Detect which cell encompasses the target text, then output its [x, y] center coordinate. 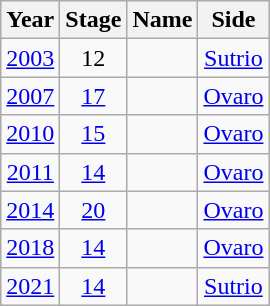
2018 [30, 248]
17 [94, 96]
2021 [30, 286]
2003 [30, 58]
2007 [30, 96]
15 [94, 134]
Stage [94, 20]
2011 [30, 172]
20 [94, 210]
12 [94, 58]
2010 [30, 134]
2014 [30, 210]
Year [30, 20]
Name [162, 20]
Side [234, 20]
